Capture the cell that displays the provided text and extract its (X, Y) central coordinate. 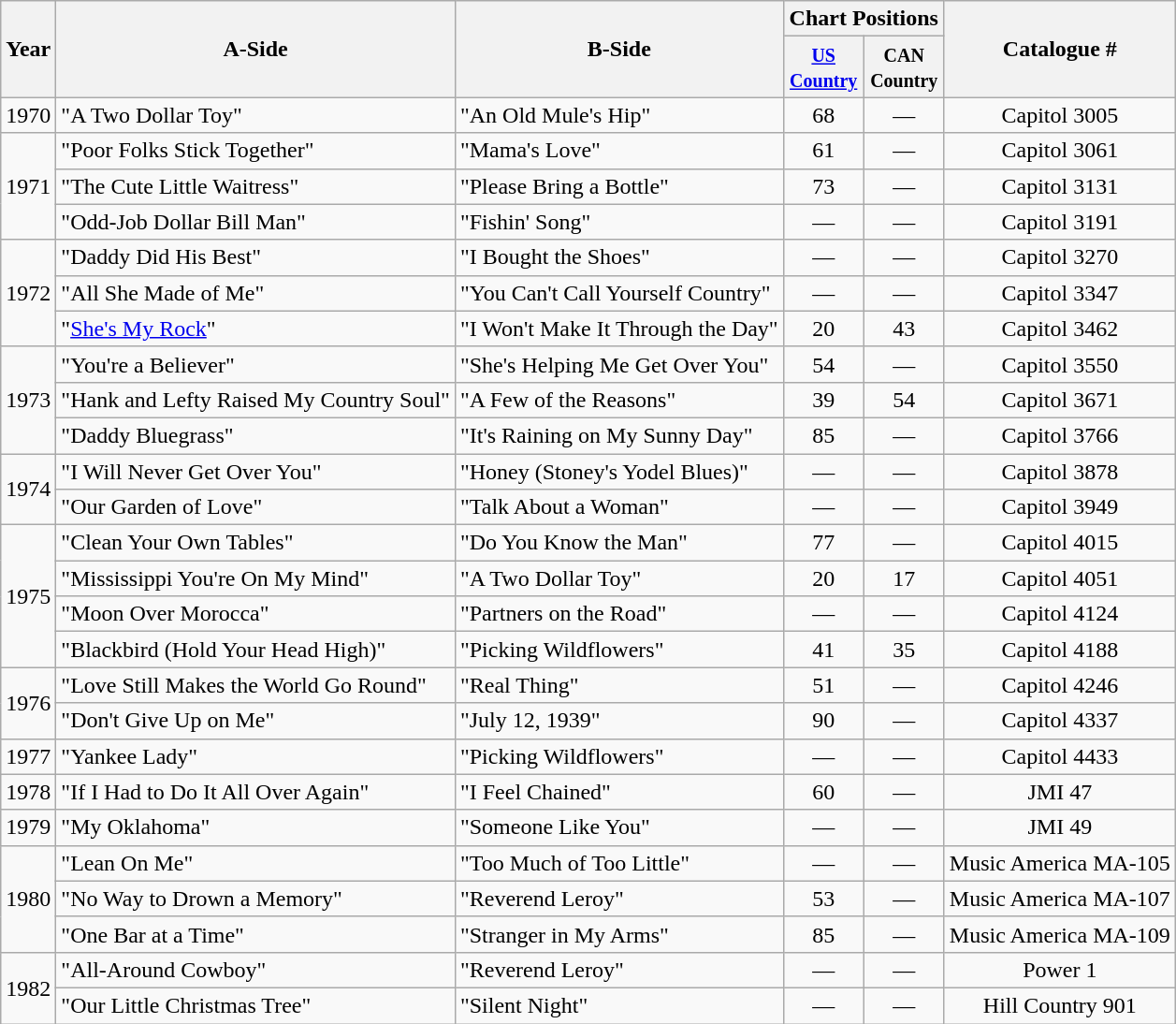
90 (823, 721)
"An Old Mule's Hip" (619, 115)
"Our Little Christmas Tree" (256, 1005)
"If I Had to Do It All Over Again" (256, 792)
"All-Around Cowboy" (256, 970)
"Hank and Lefty Raised My Country Soul" (256, 400)
"Too Much of Too Little" (619, 863)
"I Feel Chained" (619, 792)
"Daddy Bluegrass" (256, 435)
Capitol 3191 (1059, 222)
17 (904, 578)
Capitol 3878 (1059, 471)
"Love Still Makes the World Go Round" (256, 685)
Capitol 4246 (1059, 685)
"Clean Your Own Tables" (256, 543)
Capitol 4051 (1059, 578)
"Don't Give Up on Me" (256, 721)
41 (823, 650)
"One Bar at a Time" (256, 934)
60 (823, 792)
B-Side (619, 49)
"No Way to Drown a Memory" (256, 899)
"It's Raining on My Sunny Day" (619, 435)
"All She Made of Me" (256, 293)
Capitol 4124 (1059, 614)
51 (823, 685)
"I Won't Make It Through the Day" (619, 329)
"Daddy Did His Best" (256, 257)
"Stranger in My Arms" (619, 934)
1976 (28, 703)
Capitol 3671 (1059, 400)
"The Cute Little Waitress" (256, 186)
73 (823, 186)
"Our Garden of Love" (256, 507)
Hill Country 901 (1059, 1005)
Catalogue # (1059, 49)
"Lean On Me" (256, 863)
77 (823, 543)
43 (904, 329)
"Do You Know the Man" (619, 543)
1970 (28, 115)
Capitol 4337 (1059, 721)
1971 (28, 186)
Power 1 (1059, 970)
"Talk About a Woman" (619, 507)
"Moon Over Morocca" (256, 614)
1978 (28, 792)
"Mama's Love" (619, 151)
"You Can't Call Yourself Country" (619, 293)
61 (823, 151)
Chart Positions (864, 19)
Capitol 3766 (1059, 435)
Capitol 3270 (1059, 257)
"Real Thing" (619, 685)
53 (823, 899)
Music America MA-105 (1059, 863)
Capitol 4188 (1059, 650)
1973 (28, 400)
CAN Country (904, 67)
"Blackbird (Hold Your Head High)" (256, 650)
Capitol 3347 (1059, 293)
"Partners on the Road" (619, 614)
1977 (28, 756)
JMI 47 (1059, 792)
"Poor Folks Stick Together" (256, 151)
"You're a Believer" (256, 364)
Capitol 4015 (1059, 543)
"Odd-Job Dollar Bill Man" (256, 222)
Capitol 3462 (1059, 329)
68 (823, 115)
1979 (28, 827)
"My Oklahoma" (256, 827)
"Yankee Lady" (256, 756)
1974 (28, 489)
Year (28, 49)
"I Will Never Get Over You" (256, 471)
Capitol 3005 (1059, 115)
35 (904, 650)
"Silent Night" (619, 1005)
Capitol 3061 (1059, 151)
"She's Helping Me Get Over You" (619, 364)
"A Few of the Reasons" (619, 400)
JMI 49 (1059, 827)
"Mississippi You're On My Mind" (256, 578)
Music America MA-109 (1059, 934)
39 (823, 400)
1980 (28, 899)
"Honey (Stoney's Yodel Blues)" (619, 471)
1975 (28, 596)
Capitol 3949 (1059, 507)
1972 (28, 293)
"Please Bring a Bottle" (619, 186)
Capitol 3131 (1059, 186)
1982 (28, 987)
"Fishin' Song" (619, 222)
Capitol 4433 (1059, 756)
Music America MA-107 (1059, 899)
US Country (823, 67)
"She's My Rock" (256, 329)
"I Bought the Shoes" (619, 257)
Capitol 3550 (1059, 364)
"July 12, 1939" (619, 721)
"Someone Like You" (619, 827)
A-Side (256, 49)
